Provide the [x, y] coordinate of the cell's center where the given text is located.  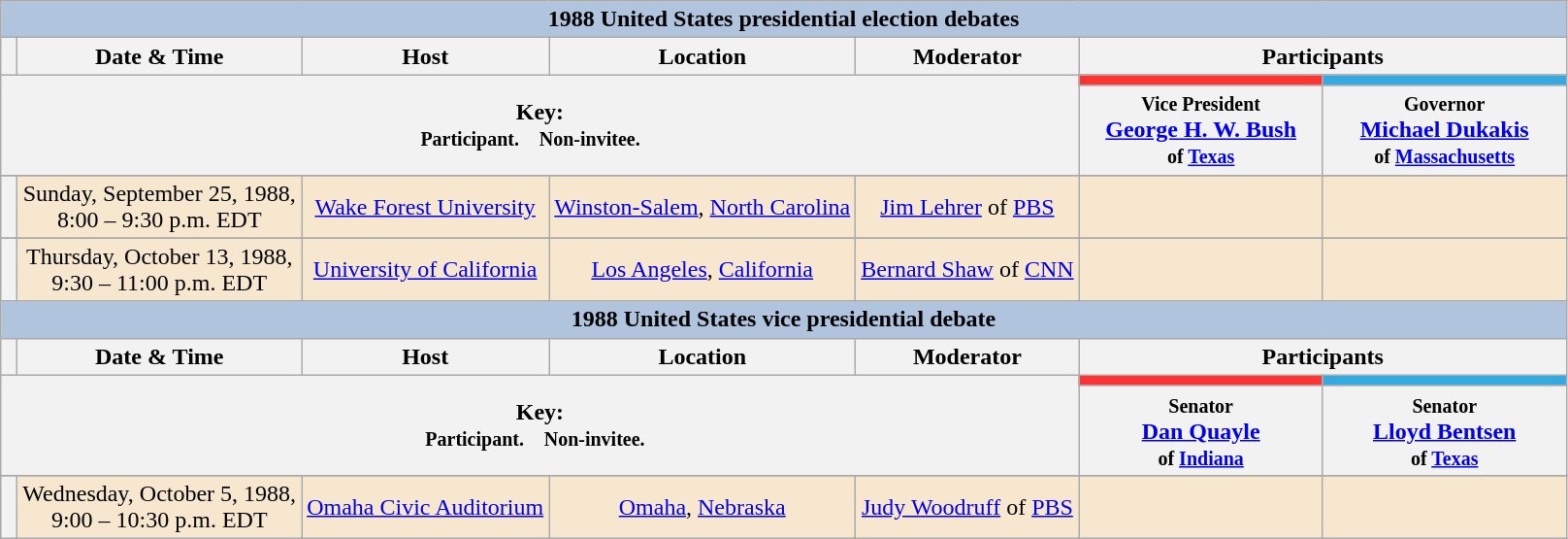
Wednesday, October 5, 1988,9:00 – 10:30 p.m. EDT [159, 507]
SenatorLloyd Bentsenof Texas [1444, 430]
Omaha, Nebraska [702, 507]
1988 United States presidential election debates [784, 19]
GovernorMichael Dukakisof Massachusetts [1444, 130]
Omaha Civic Auditorium [425, 507]
Jim Lehrer of PBS [967, 206]
1988 United States vice presidential debate [784, 320]
Vice PresidentGeorge H. W. Bushof Texas [1201, 130]
SenatorDan Quayleof Indiana [1201, 430]
Sunday, September 25, 1988,8:00 – 9:30 p.m. EDT [159, 206]
Thursday, October 13, 1988,9:30 – 11:00 p.m. EDT [159, 270]
Winston-Salem, North Carolina [702, 206]
University of California [425, 270]
Bernard Shaw of CNN [967, 270]
Wake Forest University [425, 206]
Los Angeles, California [702, 270]
Judy Woodruff of PBS [967, 507]
